Pinpoint the cell where the given text exists, returning its [x, y] midpoint coordinate. 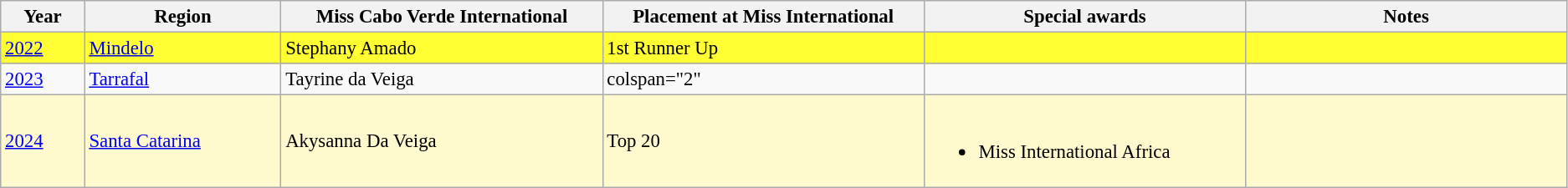
Region [182, 17]
Santa Catarina [182, 141]
Notes [1407, 17]
Mindelo [182, 48]
1st Runner Up [763, 48]
Miss International Africa [1084, 141]
Year [43, 17]
colspan="2" [763, 79]
Akysanna Da Veiga [442, 141]
Stephany Amado [442, 48]
2023 [43, 79]
Tayrine da Veiga [442, 79]
2022 [43, 48]
Top 20 [763, 141]
Tarrafal [182, 79]
Miss Cabo Verde International [442, 17]
Placement at Miss International [763, 17]
2024 [43, 141]
Special awards [1084, 17]
